Identify which cell holds the provided text, then report its [x, y] central coordinate. 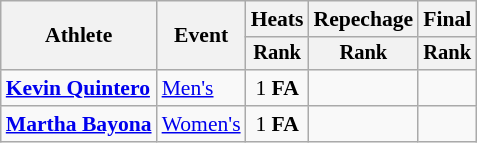
Kevin Quintero [79, 88]
Athlete [79, 36]
Heats [278, 19]
Repechage [364, 19]
Men's [202, 88]
Martha Bayona [79, 124]
Women's [202, 124]
Final [447, 19]
Event [202, 36]
